Identify which cell holds the provided text, then report its (x, y) central coordinate. 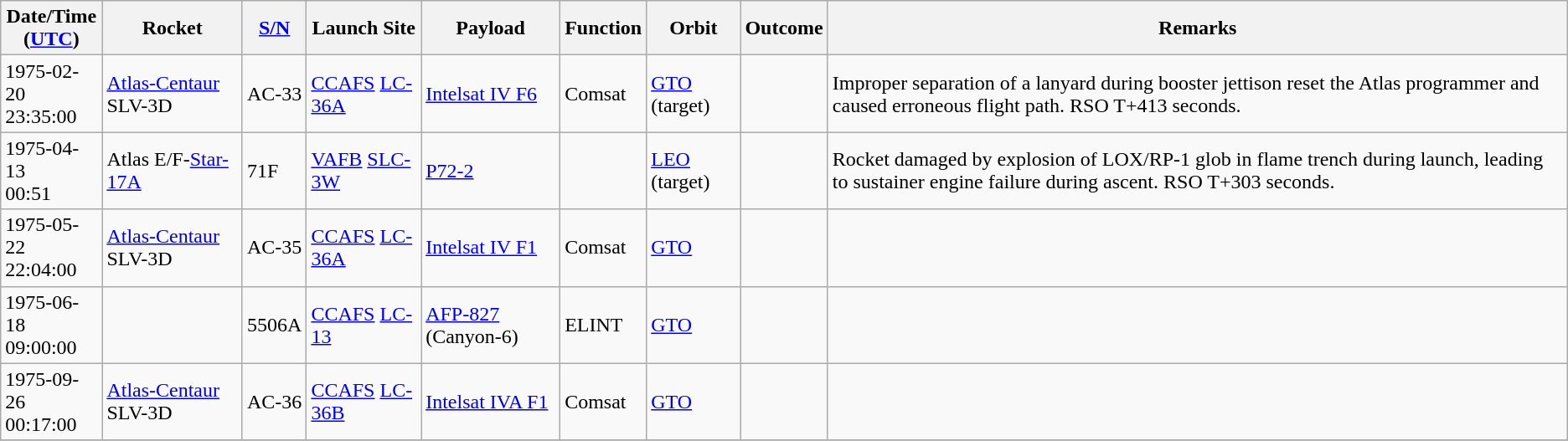
Improper separation of a lanyard during booster jettison reset the Atlas programmer and caused erroneous flight path. RSO T+413 seconds. (1198, 94)
Rocket damaged by explosion of LOX/RP-1 glob in flame trench during launch, leading to sustainer engine failure during ascent. RSO T+303 seconds. (1198, 171)
Orbit (694, 28)
Rocket (173, 28)
Remarks (1198, 28)
AC-36 (274, 402)
1975-06-1809:00:00 (52, 325)
AFP-827 (Canyon-6) (491, 325)
Payload (491, 28)
5506A (274, 325)
Outcome (784, 28)
LEO (target) (694, 171)
P72-2 (491, 171)
VAFB SLC-3W (364, 171)
S/N (274, 28)
Intelsat IVA F1 (491, 402)
Intelsat IV F1 (491, 248)
AC-33 (274, 94)
1975-04-1300:51 (52, 171)
CCAFS LC-13 (364, 325)
Date/Time(UTC) (52, 28)
CCAFS LC-36B (364, 402)
1975-09-2600:17:00 (52, 402)
AC-35 (274, 248)
Function (603, 28)
1975-05-2222:04:00 (52, 248)
ELINT (603, 325)
Intelsat IV F6 (491, 94)
GTO (target) (694, 94)
71F (274, 171)
Launch Site (364, 28)
1975-02-2023:35:00 (52, 94)
Atlas E/F-Star-17A (173, 171)
